Return the (X, Y) coordinate for the center point of the cell that contains the specified text.  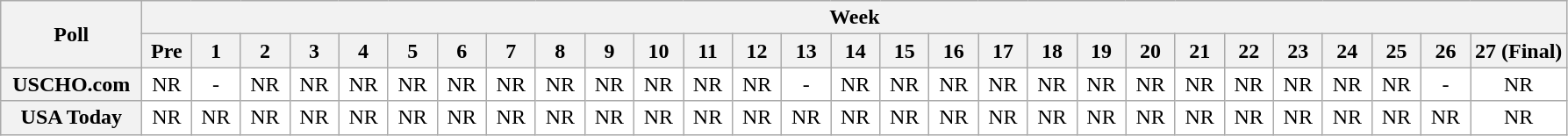
19 (1101, 51)
17 (1003, 51)
23 (1298, 51)
7 (511, 51)
8 (560, 51)
26 (1445, 51)
25 (1396, 51)
1 (216, 51)
27 (Final) (1519, 51)
USA Today (72, 118)
24 (1347, 51)
13 (806, 51)
6 (462, 51)
3 (314, 51)
18 (1052, 51)
16 (954, 51)
10 (658, 51)
22 (1249, 51)
Week (855, 18)
5 (412, 51)
2 (265, 51)
9 (609, 51)
14 (856, 51)
11 (707, 51)
21 (1199, 51)
15 (905, 51)
20 (1150, 51)
USCHO.com (72, 84)
4 (363, 51)
12 (757, 51)
Pre (167, 51)
Poll (72, 34)
